Return (x, y) of the center of cell containing provided text 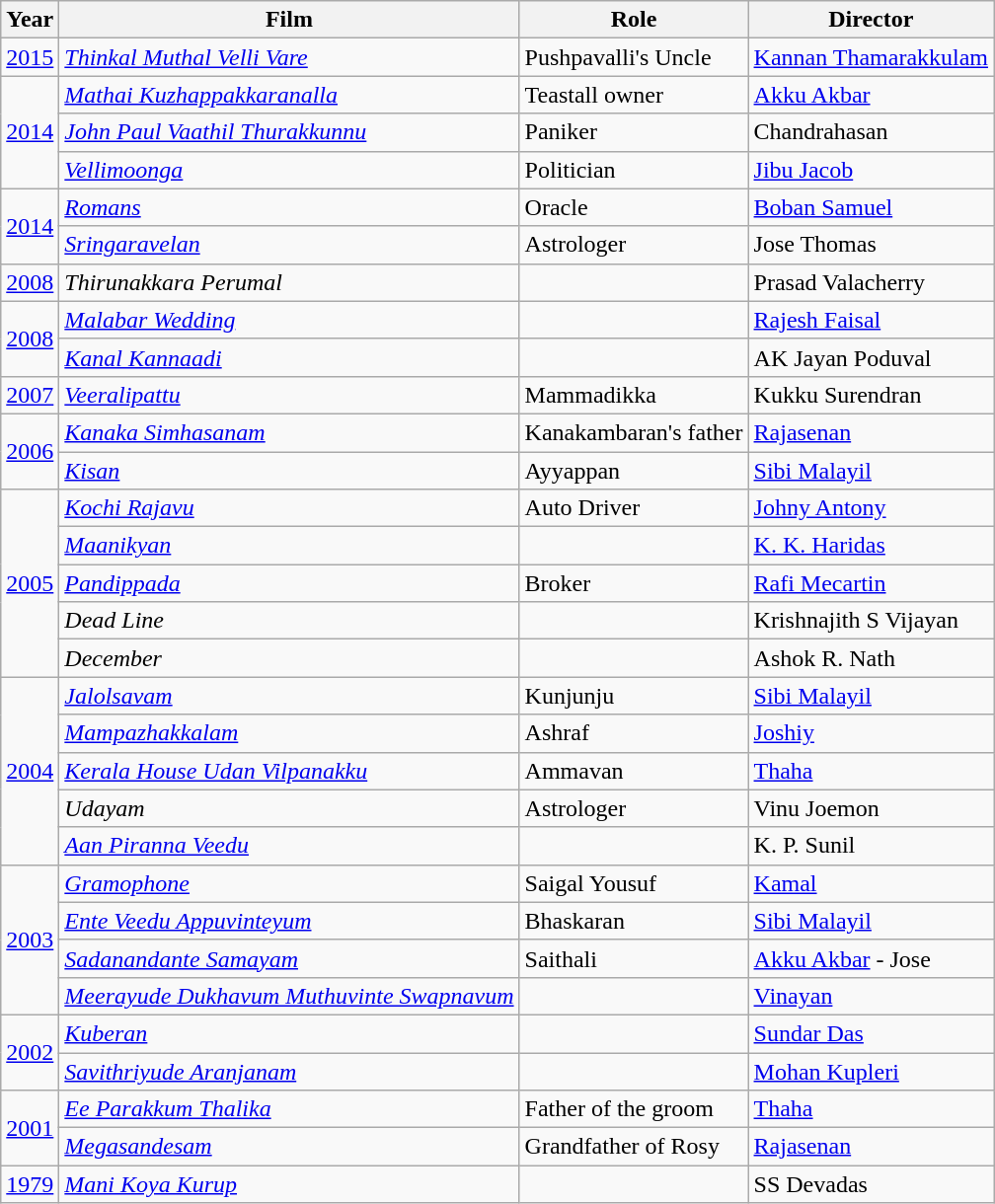
2004 (30, 771)
Saithali (634, 958)
2007 (30, 395)
Broker (634, 583)
Prasad Valacherry (871, 282)
Ee Parakkum Thalika (289, 1109)
Jibu Jacob (871, 170)
Mampazhakkalam (289, 733)
2003 (30, 940)
2001 (30, 1128)
Akku Akbar (871, 95)
Father of the groom (634, 1109)
K. K. Haridas (871, 546)
Kamal (871, 883)
Akku Akbar - Jose (871, 958)
Grandfather of Rosy (634, 1147)
Aan Piranna Veedu (289, 846)
Dead Line (289, 621)
Savithriyude Aranjanam (289, 1071)
Kisan (289, 471)
Joshiy (871, 733)
Veeralipattu (289, 395)
Politician (634, 170)
2002 (30, 1052)
Kanakambaran's father (634, 432)
Malabar Wedding (289, 320)
Thirunakkara Perumal (289, 282)
Mohan Kupleri (871, 1071)
Director (871, 20)
Sringaravelan (289, 245)
Pandippada (289, 583)
John Paul Vaathil Thurakkunnu (289, 132)
Bhaskaran (634, 921)
Saigal Yousuf (634, 883)
K. P. Sunil (871, 846)
Udayam (289, 808)
Ente Veedu Appuvinteyum (289, 921)
December (289, 658)
Jose Thomas (871, 245)
Kanaka Simhasanam (289, 432)
Ashok R. Nath (871, 658)
Ashraf (634, 733)
Krishnajith S Vijayan (871, 621)
Jalolsavam (289, 696)
Oracle (634, 207)
Rajesh Faisal (871, 320)
SS Devadas (871, 1184)
Boban Samuel (871, 207)
AK Jayan Poduval (871, 357)
Ayyappan (634, 471)
Kukku Surendran (871, 395)
2005 (30, 583)
Kunjunju (634, 696)
Thinkal Muthal Velli Vare (289, 57)
Vinu Joemon (871, 808)
Kerala House Udan Vilpanakku (289, 771)
Mammadikka (634, 395)
Vinayan (871, 996)
2015 (30, 57)
Paniker (634, 132)
Teastall owner (634, 95)
Kannan Thamarakkulam (871, 57)
Romans (289, 207)
1979 (30, 1184)
Film (289, 20)
Kuberan (289, 1033)
Rafi Mecartin (871, 583)
Kanal Kannaadi (289, 357)
Johny Antony (871, 508)
Kochi Rajavu (289, 508)
Mathai Kuzhappakkaranalla (289, 95)
Auto Driver (634, 508)
Chandrahasan (871, 132)
Vellimoonga (289, 170)
Megasandesam (289, 1147)
Pushpavalli's Uncle (634, 57)
Mani Koya Kurup (289, 1184)
Role (634, 20)
Sundar Das (871, 1033)
Gramophone (289, 883)
2006 (30, 451)
Maanikyan (289, 546)
Year (30, 20)
Sadanandante Samayam (289, 958)
Meerayude Dukhavum Muthuvinte Swapnavum (289, 996)
Ammavan (634, 771)
